Locate the cell with the specified text and output its [X, Y] center coordinate. 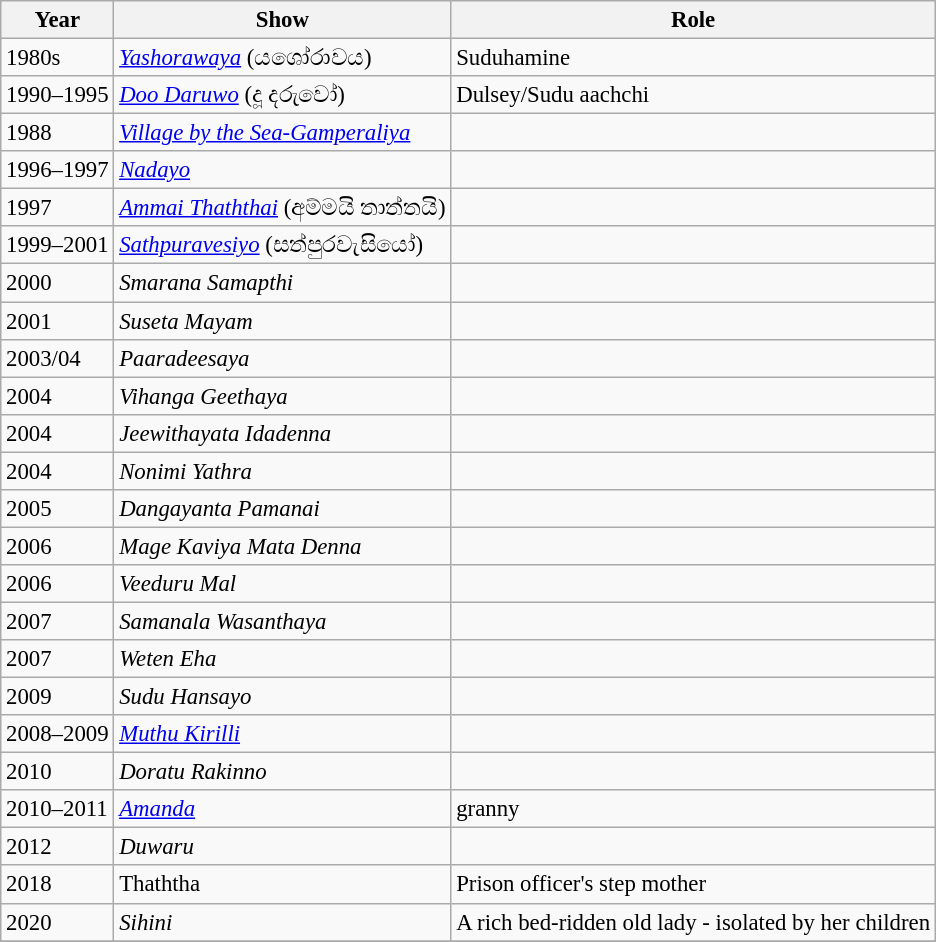
Ammai Thaththai (අම්මයි තාත්තයි) [282, 208]
Doo Daruwo (දූ දරුවෝ) [282, 95]
granny [693, 809]
Role [693, 20]
2018 [58, 885]
Sihini [282, 922]
Thaththa [282, 885]
Doratu Rakinno [282, 772]
Yashorawaya (යශෝරාවය) [282, 58]
Mage Kaviya Mata Denna [282, 546]
Amanda [282, 809]
2010 [58, 772]
Weten Eha [282, 659]
2001 [58, 321]
2008–2009 [58, 734]
2020 [58, 922]
Sathpuravesiyo (සත්පුරවැසියෝ) [282, 245]
1997 [58, 208]
Prison officer's step mother [693, 885]
Muthu Kirilli [282, 734]
A rich bed-ridden old lady - isolated by her children [693, 922]
Nadayo [282, 170]
2010–2011 [58, 809]
Village by the Sea-Gamperaliya [282, 133]
Paaradeesaya [282, 358]
Samanala Wasanthaya [282, 621]
Sudu Hansayo [282, 697]
Smarana Samapthi [282, 283]
Vihanga Geethaya [282, 396]
Year [58, 20]
1990–1995 [58, 95]
2003/04 [58, 358]
1996–1997 [58, 170]
Dangayanta Pamanai [282, 509]
Nonimi Yathra [282, 471]
2005 [58, 509]
Veeduru Mal [282, 584]
2012 [58, 847]
Jeewithayata Idadenna [282, 433]
1988 [58, 133]
Dulsey/Sudu aachchi [693, 95]
Suseta Mayam [282, 321]
Show [282, 20]
Duwaru [282, 847]
1999–2001 [58, 245]
1980s [58, 58]
Suduhamine [693, 58]
2009 [58, 697]
2000 [58, 283]
